Locate the cell with the specified text and output its (x, y) center coordinate. 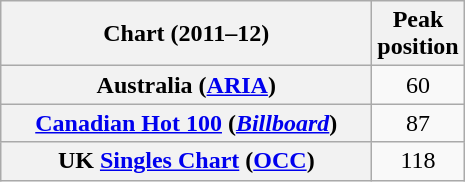
60 (418, 85)
UK Singles Chart (OCC) (186, 161)
87 (418, 123)
Australia (ARIA) (186, 85)
118 (418, 161)
Chart (2011–12) (186, 34)
Canadian Hot 100 (Billboard) (186, 123)
Peakposition (418, 34)
